Search for the cell housing the specified text and yield its (x, y) center coordinate. 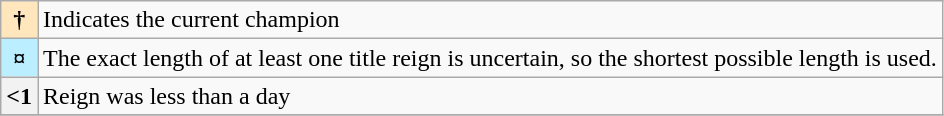
† (20, 20)
<1 (20, 96)
¤ (20, 58)
Reign was less than a day (490, 96)
The exact length of at least one title reign is uncertain, so the shortest possible length is used. (490, 58)
Indicates the current champion (490, 20)
